Search for the cell housing the specified text and yield its (X, Y) center coordinate. 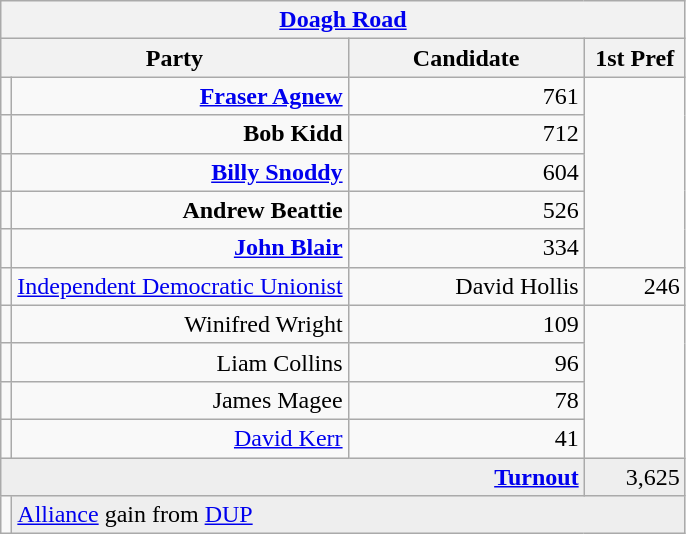
Party (174, 58)
78 (466, 400)
James Magee (180, 400)
Candidate (466, 58)
Doagh Road (343, 20)
526 (466, 210)
David Hollis (466, 286)
1st Pref (634, 58)
Winifred Wright (180, 324)
3,625 (634, 477)
96 (466, 362)
Alliance gain from DUP (348, 515)
712 (466, 134)
Turnout (292, 477)
334 (466, 248)
John Blair (180, 248)
761 (466, 96)
Fraser Agnew (180, 96)
Bob Kidd (180, 134)
David Kerr (180, 438)
604 (466, 172)
246 (634, 286)
Andrew Beattie (180, 210)
Billy Snoddy (180, 172)
Independent Democratic Unionist (180, 286)
109 (466, 324)
Liam Collins (180, 362)
41 (466, 438)
